Determine the [x, y] coordinate at the center of the cell enclosing the given text.  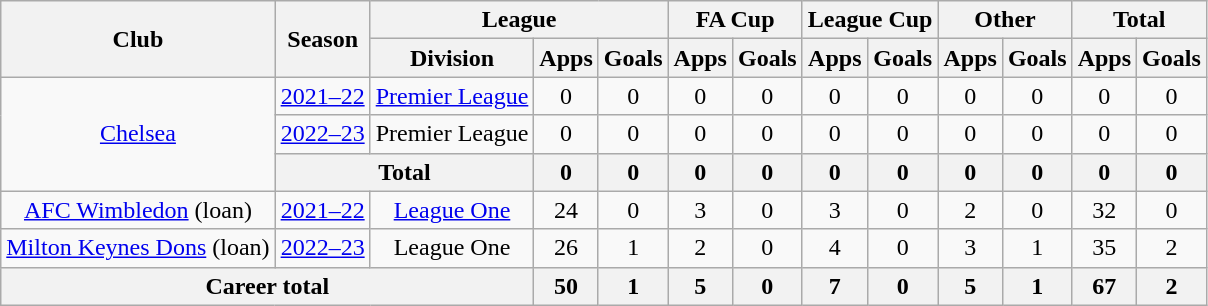
League [519, 20]
Division [452, 58]
Career total [268, 286]
Chelsea [138, 134]
Club [138, 39]
67 [1104, 286]
Milton Keynes Dons (loan) [138, 248]
League Cup [870, 20]
AFC Wimbledon (loan) [138, 210]
24 [566, 210]
7 [834, 286]
Other [1005, 20]
26 [566, 248]
32 [1104, 210]
Season [322, 39]
4 [834, 248]
35 [1104, 248]
FA Cup [735, 20]
50 [566, 286]
